Return (X, Y) of the center of cell containing provided text 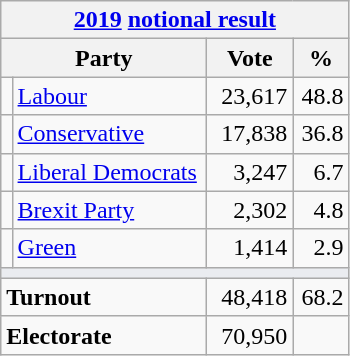
6.7 (321, 172)
48.8 (321, 96)
70,950 (250, 335)
2019 notional result (175, 20)
4.8 (321, 210)
68.2 (321, 297)
% (321, 58)
Turnout (104, 297)
2.9 (321, 248)
Electorate (104, 335)
Conservative (110, 134)
2,302 (250, 210)
1,414 (250, 248)
Vote (250, 58)
17,838 (250, 134)
36.8 (321, 134)
48,418 (250, 297)
3,247 (250, 172)
Brexit Party (110, 210)
Green (110, 248)
Party (104, 58)
Labour (110, 96)
Liberal Democrats (110, 172)
23,617 (250, 96)
